Search for the cell housing the specified text and yield its [x, y] center coordinate. 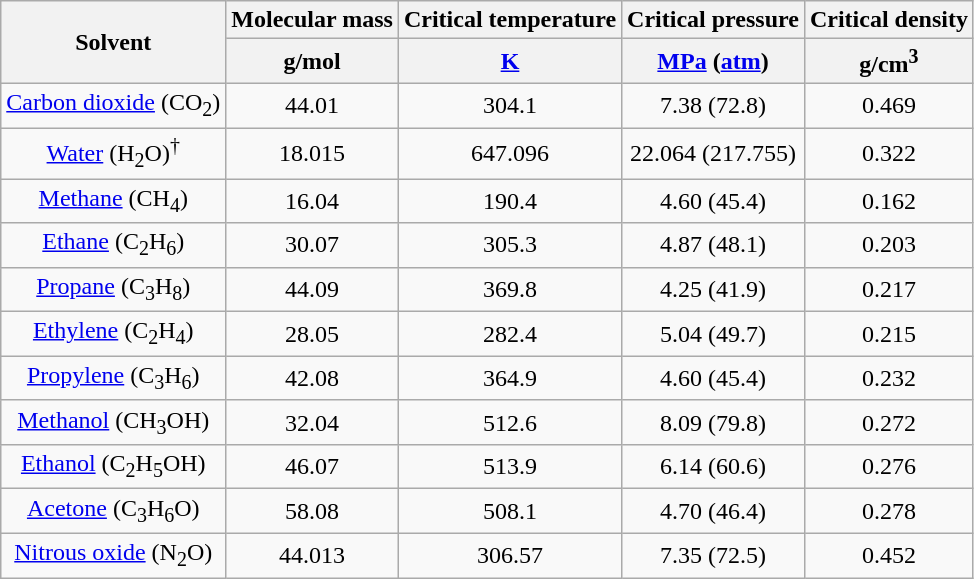
Acetone (C3H6O) [114, 511]
4.25 (41.9) [714, 289]
305.3 [510, 245]
16.04 [312, 201]
Methanol (CH3OH) [114, 422]
0.276 [888, 467]
44.09 [312, 289]
7.38 (72.8) [714, 105]
6.14 (60.6) [714, 467]
0.452 [888, 555]
46.07 [312, 467]
0.322 [888, 154]
306.57 [510, 555]
0.203 [888, 245]
MPa (atm) [714, 62]
0.469 [888, 105]
369.8 [510, 289]
18.015 [312, 154]
364.9 [510, 378]
g/cm3 [888, 62]
0.232 [888, 378]
282.4 [510, 334]
Ethanol (C2H5OH) [114, 467]
Solvent [114, 42]
508.1 [510, 511]
Ethane (C2H6) [114, 245]
30.07 [312, 245]
5.04 (49.7) [714, 334]
304.1 [510, 105]
0.272 [888, 422]
28.05 [312, 334]
Critical pressure [714, 20]
32.04 [312, 422]
K [510, 62]
44.013 [312, 555]
647.096 [510, 154]
Water (H2O)† [114, 154]
513.9 [510, 467]
0.217 [888, 289]
Critical temperature [510, 20]
4.87 (48.1) [714, 245]
Carbon dioxide (CO2) [114, 105]
0.278 [888, 511]
22.064 (217.755) [714, 154]
44.01 [312, 105]
8.09 (79.8) [714, 422]
Critical density [888, 20]
512.6 [510, 422]
Propane (C3H8) [114, 289]
4.70 (46.4) [714, 511]
7.35 (72.5) [714, 555]
190.4 [510, 201]
Ethylene (C2H4) [114, 334]
42.08 [312, 378]
Propylene (C3H6) [114, 378]
0.215 [888, 334]
Methane (CH4) [114, 201]
Nitrous oxide (N2O) [114, 555]
g/mol [312, 62]
Molecular mass [312, 20]
58.08 [312, 511]
0.162 [888, 201]
